Return the (x, y) coordinate for the center point of the cell that contains the specified text.  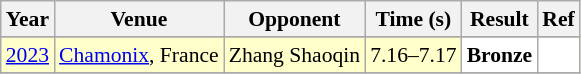
7.16–7.17 (413, 55)
Opponent (294, 19)
Ref (558, 19)
Venue (139, 19)
Bronze (500, 55)
2023 (28, 55)
Chamonix, France (139, 55)
Time (s) (413, 19)
Zhang Shaoqin (294, 55)
Result (500, 19)
Year (28, 19)
